From the cell containing the given text, extract its center point as [X, Y] coordinate. 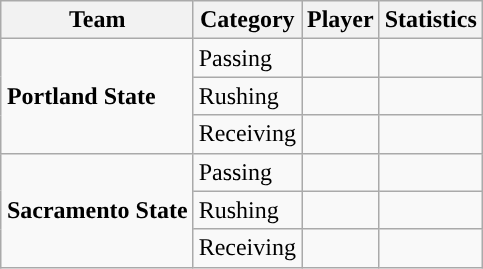
Category [247, 20]
Team [97, 20]
Player [341, 20]
Portland State [97, 96]
Statistics [430, 20]
Sacramento State [97, 210]
